Determine the (x, y) coordinate at the center of the cell enclosing the given text.  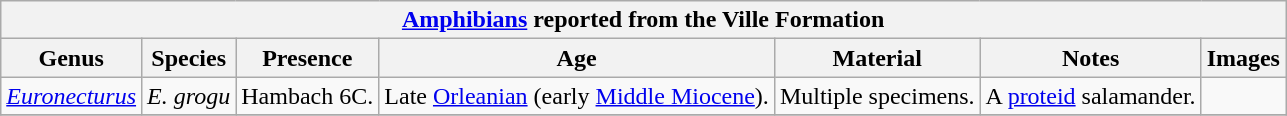
Notes (1090, 58)
A proteid salamander. (1090, 96)
Material (877, 58)
Late Orleanian (early Middle Miocene). (577, 96)
Hambach 6C. (308, 96)
Amphibians reported from the Ville Formation (644, 20)
Species (189, 58)
Genus (72, 58)
Presence (308, 58)
Multiple specimens. (877, 96)
Age (577, 58)
Euronecturus (72, 96)
Images (1243, 58)
E. grogu (189, 96)
